Extract the [x, y] coordinate from the center of the cell holding the provided text.  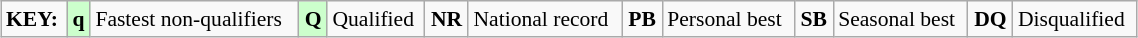
SB [814, 19]
PB [642, 19]
NR [447, 19]
DQ [990, 19]
Disqualified [1075, 19]
Personal best [728, 19]
Q [314, 19]
Seasonal best [900, 19]
KEY: [34, 19]
National record [545, 19]
q [78, 19]
Qualified [376, 19]
Fastest non-qualifiers [194, 19]
